For the text-containing cell, return its midpoint in (x, y) coordinate format. 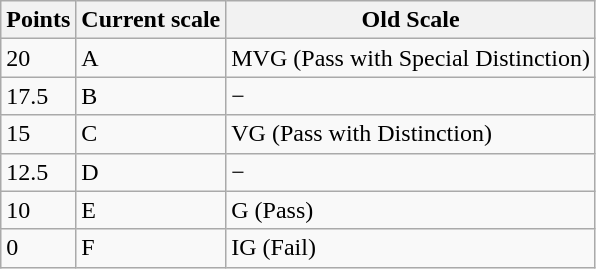
20 (38, 58)
12.5 (38, 172)
B (151, 96)
Old Scale (411, 20)
F (151, 248)
G (Pass) (411, 210)
17.5 (38, 96)
15 (38, 134)
IG (Fail) (411, 248)
0 (38, 248)
VG (Pass with Distinction) (411, 134)
C (151, 134)
A (151, 58)
10 (38, 210)
D (151, 172)
E (151, 210)
Current scale (151, 20)
Points (38, 20)
MVG (Pass with Special Distinction) (411, 58)
